For the text-containing cell, return its midpoint in (x, y) coordinate format. 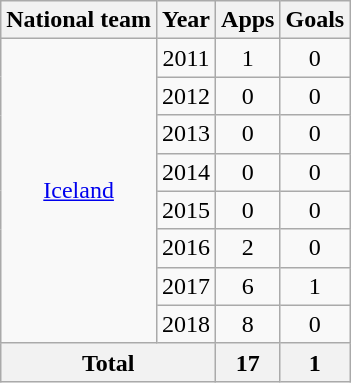
Iceland (79, 191)
2017 (186, 286)
National team (79, 20)
Total (108, 362)
2018 (186, 324)
2015 (186, 210)
Goals (315, 20)
2013 (186, 134)
2012 (186, 96)
6 (248, 286)
2011 (186, 58)
8 (248, 324)
2014 (186, 172)
2 (248, 248)
17 (248, 362)
2016 (186, 248)
Apps (248, 20)
Year (186, 20)
